From the cell containing the given text, extract its center point as (X, Y) coordinate. 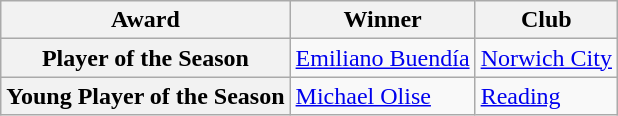
Norwich City (546, 58)
Player of the Season (146, 58)
Winner (382, 20)
Club (546, 20)
Michael Olise (382, 96)
Award (146, 20)
Reading (546, 96)
Emiliano Buendía (382, 58)
Young Player of the Season (146, 96)
